Determine the [x, y] coordinate at the center of the cell enclosing the given text.  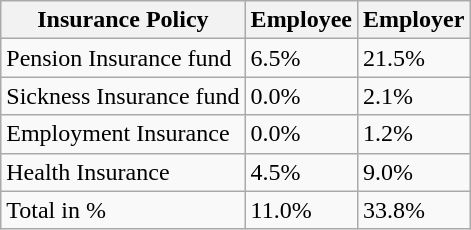
Insurance Policy [123, 20]
Pension Insurance fund [123, 58]
9.0% [413, 172]
6.5% [301, 58]
Sickness Insurance fund [123, 96]
21.5% [413, 58]
Employer [413, 20]
33.8% [413, 210]
Employment Insurance [123, 134]
Total in % [123, 210]
4.5% [301, 172]
Employee [301, 20]
2.1% [413, 96]
1.2% [413, 134]
11.0% [301, 210]
Health Insurance [123, 172]
